Pinpoint the cell where the given text exists, returning its [X, Y] midpoint coordinate. 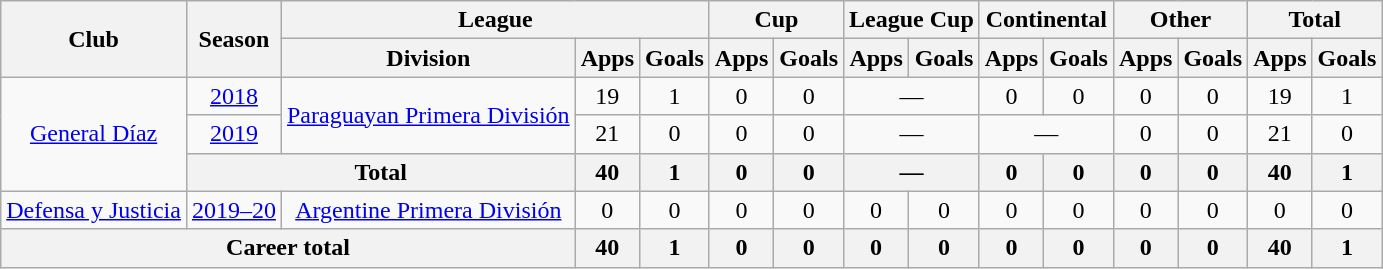
Argentine Primera División [428, 210]
General Díaz [94, 134]
League Cup [912, 20]
Career total [288, 248]
League [495, 20]
2019 [234, 134]
Club [94, 39]
Other [1180, 20]
2019–20 [234, 210]
2018 [234, 96]
Continental [1046, 20]
Paraguayan Primera División [428, 115]
Defensa y Justicia [94, 210]
Season [234, 39]
Cup [776, 20]
Division [428, 58]
